Scan for the cell matching the given text and deliver its [X, Y] coordinate at center. 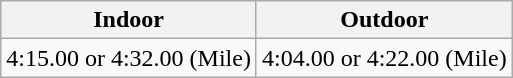
4:15.00 or 4:32.00 (Mile) [129, 58]
4:04.00 or 4:22.00 (Mile) [384, 58]
Outdoor [384, 20]
Indoor [129, 20]
